Detect which cell encompasses the target text, then output its (X, Y) center coordinate. 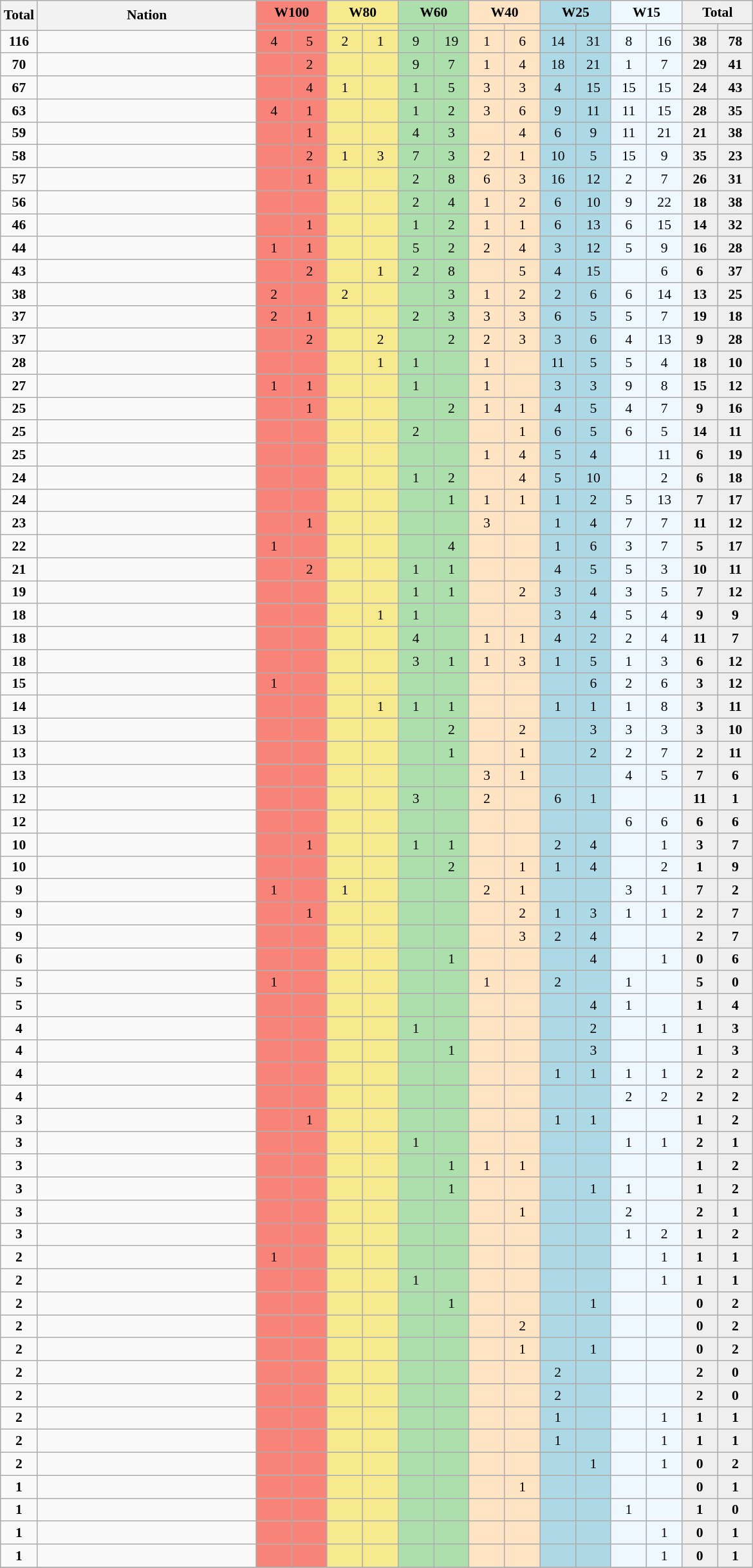
32 (735, 225)
W15 (646, 12)
27 (19, 386)
41 (735, 65)
W100 (292, 12)
78 (735, 42)
67 (19, 88)
59 (19, 133)
26 (700, 180)
63 (19, 111)
W40 (505, 12)
W60 (434, 12)
58 (19, 156)
W80 (362, 12)
46 (19, 225)
Nation (147, 15)
116 (19, 42)
57 (19, 180)
W25 (575, 12)
70 (19, 65)
44 (19, 249)
29 (700, 65)
56 (19, 202)
